Scan for the cell matching the given text and deliver its (X, Y) coordinate at center. 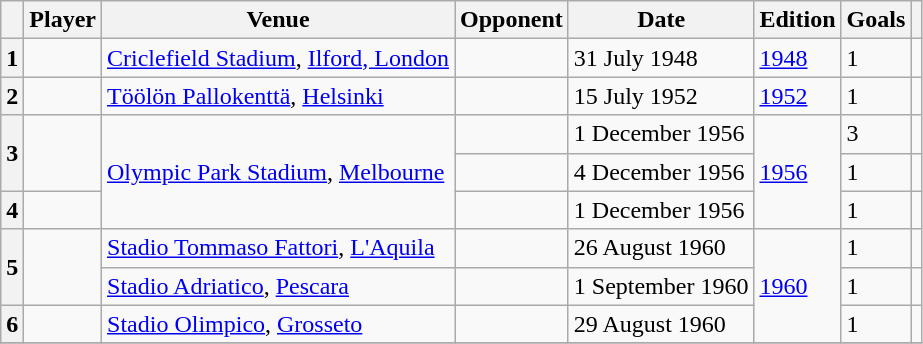
Olympic Park Stadium, Melbourne (278, 172)
1960 (798, 286)
31 July 1948 (661, 58)
Töölön Pallokenttä, Helsinki (278, 96)
Stadio Adriatico, Pescara (278, 286)
Opponent (511, 20)
26 August 1960 (661, 248)
Player (63, 20)
1 September 1960 (661, 286)
Criclefield Stadium, Ilford, London (278, 58)
Venue (278, 20)
1948 (798, 58)
Edition (798, 20)
15 July 1952 (661, 96)
1952 (798, 96)
4 December 1956 (661, 172)
Date (661, 20)
5 (12, 267)
Stadio Olimpico, Grosseto (278, 324)
29 August 1960 (661, 324)
2 (12, 96)
4 (12, 210)
Stadio Tommaso Fattori, L'Aquila (278, 248)
Goals (876, 20)
6 (12, 324)
1956 (798, 172)
